Detect which cell encompasses the target text, then output its [X, Y] center coordinate. 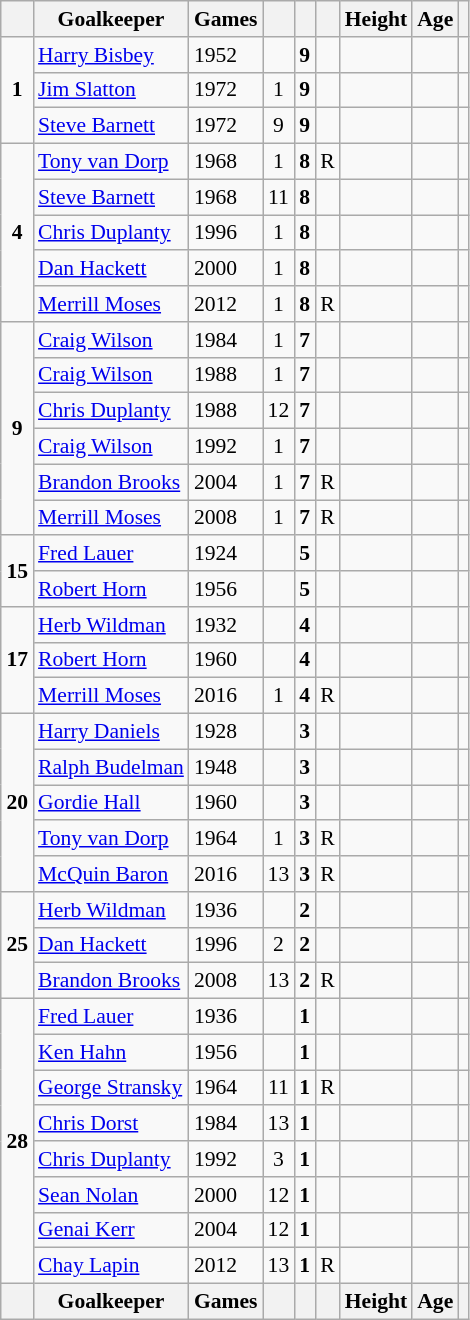
28 [17, 1142]
1952 [226, 55]
17 [17, 660]
Ralph Budelman [111, 767]
Ken Hahn [111, 1052]
Chay Lapin [111, 1266]
Sean Nolan [111, 1195]
25 [17, 946]
1948 [226, 767]
Gordie Hall [111, 803]
15 [17, 572]
1928 [226, 732]
Genai Kerr [111, 1230]
Jim Slatton [111, 90]
20 [17, 803]
McQuin Baron [111, 874]
George Stransky [111, 1088]
1924 [226, 554]
Harry Bisbey [111, 55]
1932 [226, 625]
Chris Dorst [111, 1124]
Harry Daniels [111, 732]
